Output the (X, Y) coordinate of the center of the cell containing the given text.  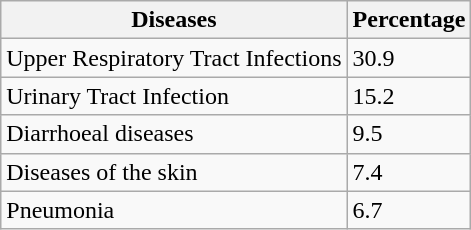
15.2 (409, 96)
30.9 (409, 58)
Percentage (409, 20)
7.4 (409, 172)
Upper Respiratory Tract Infections (174, 58)
Diarrhoeal diseases (174, 134)
Diseases of the skin (174, 172)
Pneumonia (174, 210)
6.7 (409, 210)
9.5 (409, 134)
Diseases (174, 20)
Urinary Tract Infection (174, 96)
